Determine the [X, Y] coordinate at the center of the cell enclosing the given text.  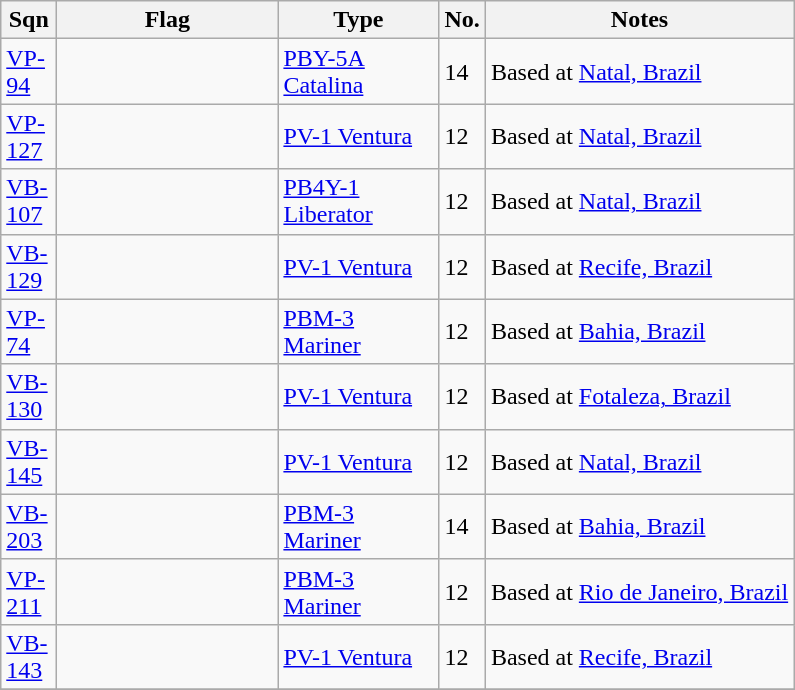
PBY-5A Catalina [358, 72]
VP-74 [29, 332]
VP-127 [29, 136]
VP-211 [29, 592]
Notes [639, 20]
Based at Rio de Janeiro, Brazil [639, 592]
VB-203 [29, 526]
Flag [168, 20]
VB-129 [29, 266]
Based at Fotaleza, Brazil [639, 396]
Type [358, 20]
VP-94 [29, 72]
VB-143 [29, 656]
No. [462, 20]
Sqn [29, 20]
VB-130 [29, 396]
VB-145 [29, 462]
VB-107 [29, 202]
PB4Y-1 Liberator [358, 202]
